For the text-containing cell, return its midpoint in [X, Y] coordinate format. 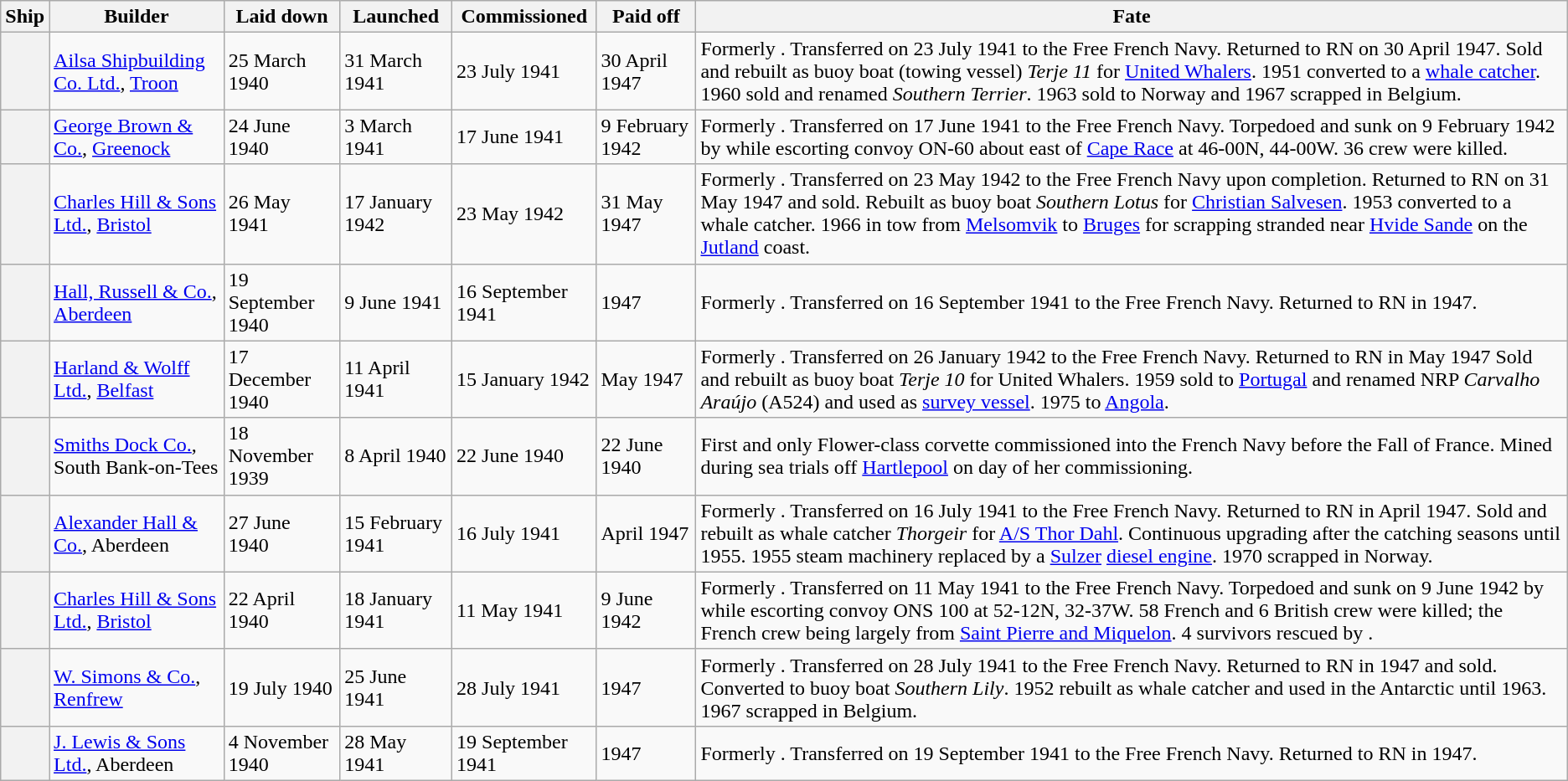
17 June 1941 [524, 137]
18 January 1941 [396, 610]
19 September 1940 [281, 302]
Paid off [647, 17]
9 February 1942 [647, 137]
23 May 1942 [524, 214]
31 May 1947 [647, 214]
3 March 1941 [396, 137]
28 May 1941 [396, 753]
W. Simons & Co., Renfrew [137, 687]
Smiths Dock Co., South Bank-on-Tees [137, 456]
16 September 1941 [524, 302]
9 June 1942 [647, 610]
25 March 1940 [281, 71]
Commissioned [524, 17]
4 November 1940 [281, 753]
26 May 1941 [281, 214]
16 July 1941 [524, 533]
Fate [1132, 17]
Ailsa Shipbuilding Co. Ltd., Troon [137, 71]
23 July 1941 [524, 71]
30 April 1947 [647, 71]
George Brown & Co., Greenock [137, 137]
J. Lewis & Sons Ltd., Aberdeen [137, 753]
Harland & Wolff Ltd., Belfast [137, 379]
24 June 1940 [281, 137]
31 March 1941 [396, 71]
8 April 1940 [396, 456]
17 December 1940 [281, 379]
19 July 1940 [281, 687]
27 June 1940 [281, 533]
April 1947 [647, 533]
25 June 1941 [396, 687]
11 April 1941 [396, 379]
9 June 1941 [396, 302]
22 April 1940 [281, 610]
15 February 1941 [396, 533]
Laid down [281, 17]
28 July 1941 [524, 687]
Formerly . Transferred on 16 September 1941 to the Free French Navy. Returned to RN in 1947. [1132, 302]
17 January 1942 [396, 214]
18 November 1939 [281, 456]
11 May 1941 [524, 610]
19 September 1941 [524, 753]
Ship [25, 17]
Formerly . Transferred on 19 September 1941 to the Free French Navy. Returned to RN in 1947. [1132, 753]
Launched [396, 17]
Builder [137, 17]
Hall, Russell & Co., Aberdeen [137, 302]
Alexander Hall & Co., Aberdeen [137, 533]
15 January 1942 [524, 379]
May 1947 [647, 379]
